Pinpoint the cell where the given text exists, returning its [x, y] midpoint coordinate. 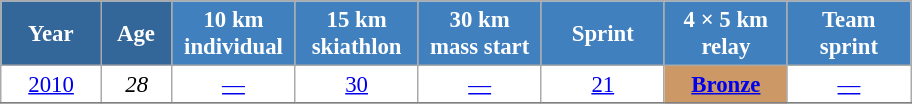
30 km mass start [480, 34]
Team sprint [848, 34]
30 [356, 85]
15 km skiathlon [356, 34]
Age [136, 34]
Year [52, 34]
Sprint [602, 34]
2010 [52, 85]
10 km individual [234, 34]
28 [136, 85]
4 × 5 km relay [726, 34]
Bronze [726, 85]
21 [602, 85]
